Locate the cell with the specified text and output its [x, y] center coordinate. 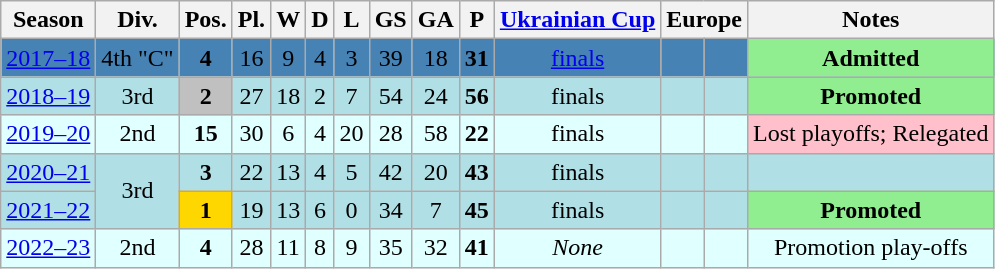
24 [436, 96]
P [476, 20]
2019–20 [48, 134]
34 [390, 210]
L [352, 20]
19 [251, 210]
27 [251, 96]
35 [390, 248]
54 [390, 96]
2018–19 [48, 96]
Promotion play-offs [870, 248]
56 [476, 96]
2017–18 [48, 58]
Pos. [206, 20]
Season [48, 20]
4th "C" [138, 58]
15 [206, 134]
Pl. [251, 20]
GS [390, 20]
8 [320, 248]
1 [206, 210]
39 [390, 58]
5 [352, 172]
Ukrainian Cup [577, 20]
43 [476, 172]
32 [436, 248]
GA [436, 20]
Notes [870, 20]
16 [251, 58]
Admitted [870, 58]
2022–23 [48, 248]
11 [288, 248]
Lost playoffs; Relegated [870, 134]
D [320, 20]
58 [436, 134]
0 [352, 210]
W [288, 20]
Div. [138, 20]
2020–21 [48, 172]
41 [476, 248]
2021–22 [48, 210]
None [577, 248]
31 [476, 58]
42 [390, 172]
45 [476, 210]
Europe [704, 20]
30 [251, 134]
